Scan for the cell matching the given text and deliver its (x, y) coordinate at center. 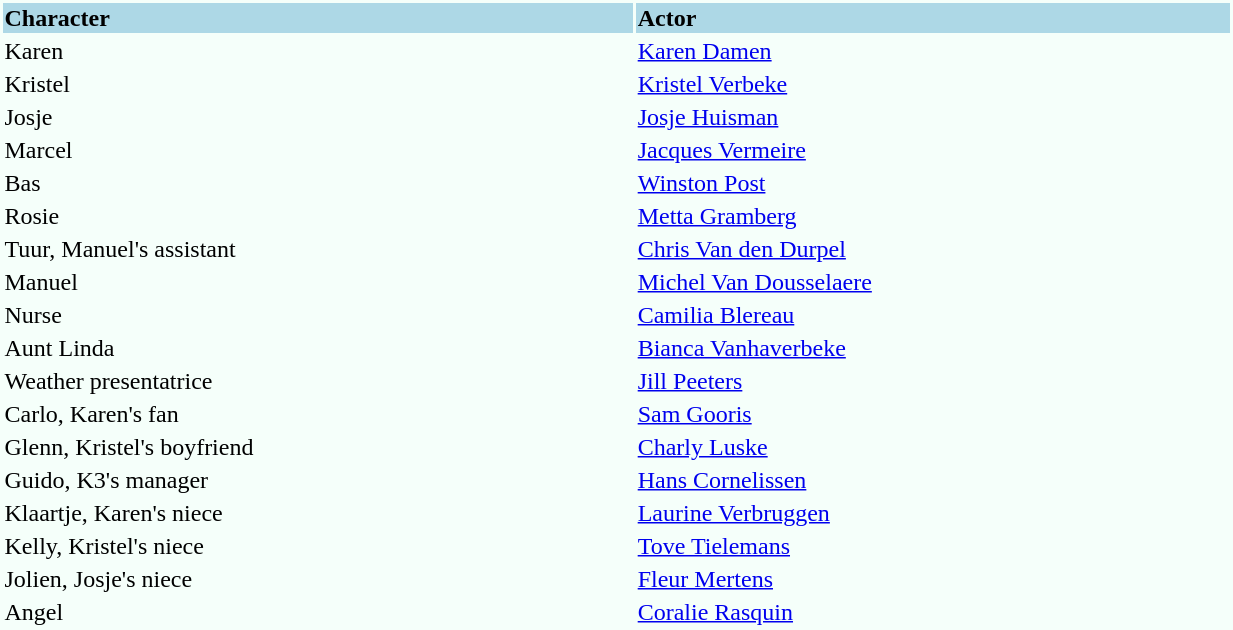
Kelly, Kristel's niece (318, 546)
Angel (318, 612)
Fleur Mertens (932, 579)
Marcel (318, 150)
Tove Tielemans (932, 546)
Hans Cornelissen (932, 480)
Rosie (318, 216)
Camilia Blereau (932, 315)
Weather presentatrice (318, 381)
Sam Gooris (932, 414)
Jill Peeters (932, 381)
Tuur, Manuel's assistant (318, 249)
Klaartje, Karen's niece (318, 513)
Bianca Vanhaverbeke (932, 348)
Jacques Vermeire (932, 150)
Nurse (318, 315)
Charly Luske (932, 447)
Jolien, Josje's niece (318, 579)
Winston Post (932, 183)
Aunt Linda (318, 348)
Bas (318, 183)
Kristel (318, 84)
Kristel Verbeke (932, 84)
Glenn, Kristel's boyfriend (318, 447)
Laurine Verbruggen (932, 513)
Karen Damen (932, 51)
Karen (318, 51)
Josje (318, 117)
Metta Gramberg (932, 216)
Michel Van Dousselaere (932, 282)
Carlo, Karen's fan (318, 414)
Guido, K3's manager (318, 480)
Actor (932, 18)
Josje Huisman (932, 117)
Manuel (318, 282)
Coralie Rasquin (932, 612)
Chris Van den Durpel (932, 249)
Character (318, 18)
